For the text-containing cell, return its midpoint in (X, Y) coordinate format. 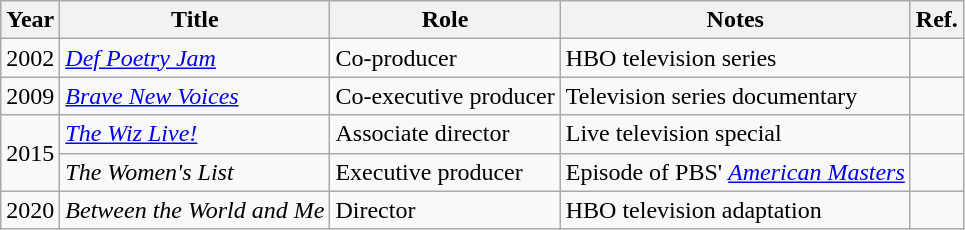
Episode of PBS' American Masters (735, 172)
2015 (30, 153)
2009 (30, 96)
Television series documentary (735, 96)
HBO television adaptation (735, 210)
Notes (735, 20)
Brave New Voices (195, 96)
Director (445, 210)
The Women's List (195, 172)
2002 (30, 58)
Between the World and Me (195, 210)
Ref. (936, 20)
Associate director (445, 134)
Role (445, 20)
Co-producer (445, 58)
The Wiz Live! (195, 134)
HBO television series (735, 58)
2020 (30, 210)
Year (30, 20)
Title (195, 20)
Executive producer (445, 172)
Co-executive producer (445, 96)
Def Poetry Jam (195, 58)
Live television special (735, 134)
